For the text-containing cell, return its midpoint in (x, y) coordinate format. 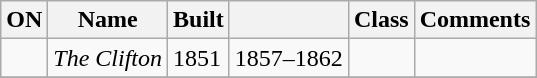
1851 (199, 58)
1857–1862 (288, 58)
Name (108, 20)
Built (199, 20)
ON (24, 20)
The Clifton (108, 58)
Comments (475, 20)
Class (381, 20)
